Output the (x, y) coordinate of the center of the cell containing the given text.  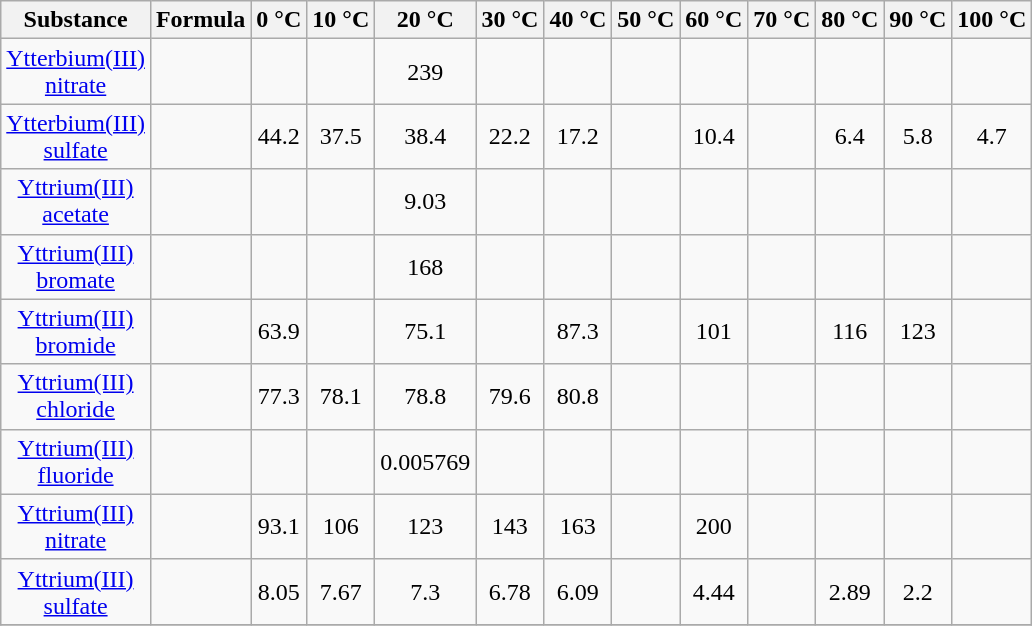
79.6 (510, 396)
200 (714, 526)
75.1 (426, 332)
5.8 (918, 136)
Yttrium(III) sulfate (76, 592)
80 °C (850, 20)
37.5 (341, 136)
4.7 (992, 136)
4.44 (714, 592)
239 (426, 72)
10.4 (714, 136)
20 °C (426, 20)
116 (850, 332)
38.4 (426, 136)
Yttrium(III) fluoride (76, 462)
78.1 (341, 396)
60 °C (714, 20)
Yttrium(III) nitrate (76, 526)
44.2 (279, 136)
87.3 (578, 332)
Yttrium(III) acetate (76, 202)
6.09 (578, 592)
40 °C (578, 20)
30 °C (510, 20)
9.03 (426, 202)
93.1 (279, 526)
7.67 (341, 592)
78.8 (426, 396)
7.3 (426, 592)
106 (341, 526)
168 (426, 266)
6.4 (850, 136)
17.2 (578, 136)
143 (510, 526)
8.05 (279, 592)
2.89 (850, 592)
101 (714, 332)
100 °C (992, 20)
2.2 (918, 592)
6.78 (510, 592)
Formula (200, 20)
80.8 (578, 396)
Ytterbium(III) sulfate (76, 136)
0.005769 (426, 462)
50 °C (646, 20)
90 °C (918, 20)
163 (578, 526)
77.3 (279, 396)
Substance (76, 20)
Yttrium(III) bromate (76, 266)
63.9 (279, 332)
70 °C (782, 20)
22.2 (510, 136)
Yttrium(III) bromide (76, 332)
Ytterbium(III) nitrate (76, 72)
10 °C (341, 20)
0 °C (279, 20)
Yttrium(III) chloride (76, 396)
